For the text-containing cell, return its midpoint in (X, Y) coordinate format. 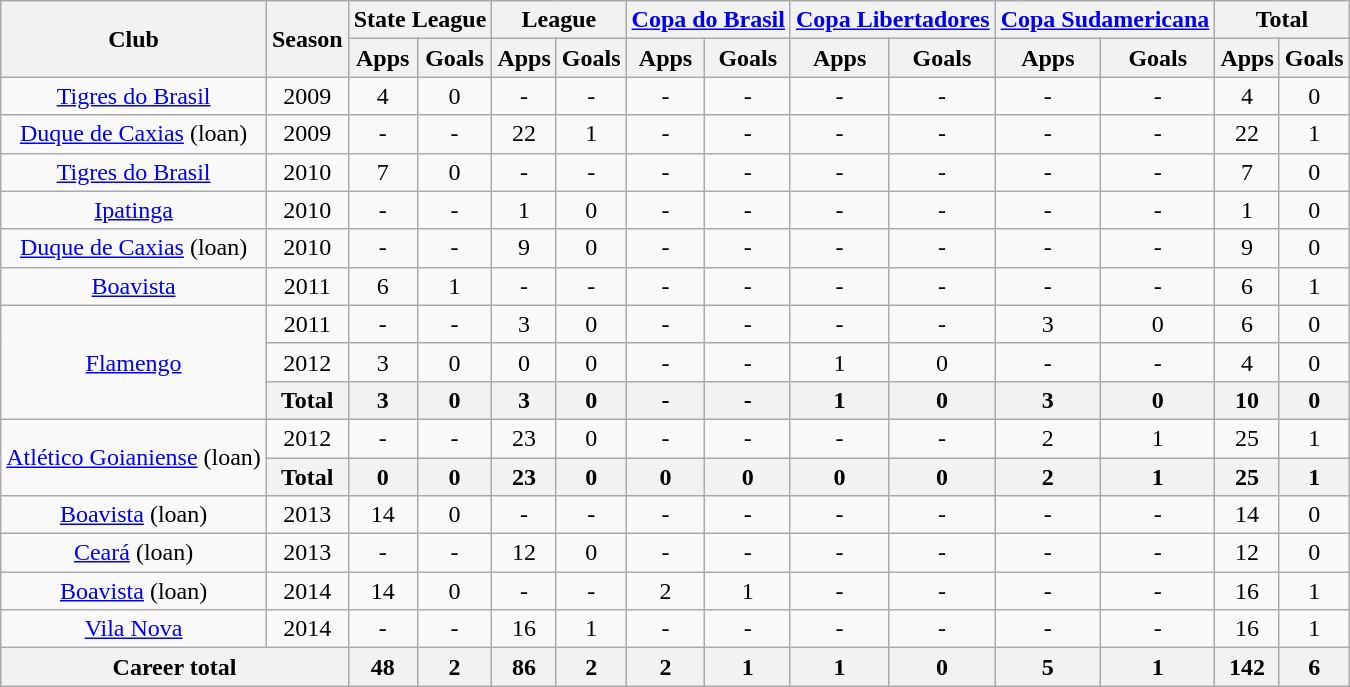
Copa Libertadores (892, 20)
Atlético Goianiense (loan) (134, 457)
10 (1247, 400)
86 (524, 667)
Season (307, 39)
State League (420, 20)
League (559, 20)
Ipatinga (134, 210)
142 (1247, 667)
Ceará (loan) (134, 553)
Vila Nova (134, 629)
Copa do Brasil (708, 20)
5 (1048, 667)
Career total (174, 667)
Boavista (134, 286)
Copa Sudamericana (1105, 20)
Club (134, 39)
48 (382, 667)
Flamengo (134, 362)
